Identify which cell holds the provided text, then report its (X, Y) central coordinate. 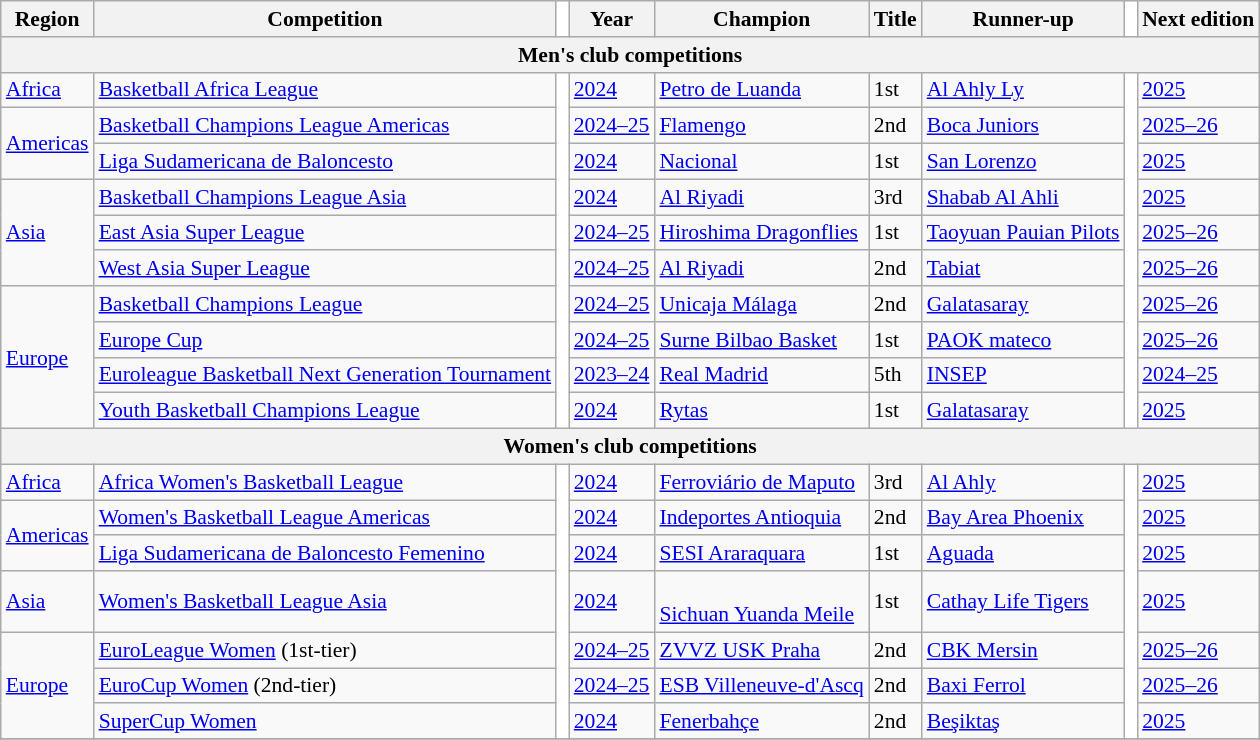
Aguada (1024, 554)
Taoyuan Pauian Pilots (1024, 233)
Shabab Al Ahli (1024, 197)
Al Ahly (1024, 482)
Real Madrid (761, 375)
ESB Villeneuve-d'Ascq (761, 686)
Flamengo (761, 126)
Basketball Champions League Asia (326, 197)
Boca Juniors (1024, 126)
Petro de Luanda (761, 90)
Year (612, 19)
INSEP (1024, 375)
Next edition (1198, 19)
Al Ahly Ly (1024, 90)
5th (896, 375)
Women's Basketball League Asia (326, 602)
Women's Basketball League Americas (326, 518)
Basketball Africa League (326, 90)
Unicaja Málaga (761, 304)
Indeportes Antioquia (761, 518)
Rytas (761, 411)
CBK Mersin (1024, 650)
Champion (761, 19)
Men's club competitions (630, 55)
Hiroshima Dragonflies (761, 233)
Ferroviário de Maputo (761, 482)
Youth Basketball Champions League (326, 411)
Fenerbahçe (761, 722)
Competition (326, 19)
PAOK mateco (1024, 340)
EuroCup Women (2nd-tier) (326, 686)
Title (896, 19)
Surne Bilbao Basket (761, 340)
Baxi Ferrol (1024, 686)
Africa Women's Basketball League (326, 482)
Europe Cup (326, 340)
Liga Sudamericana de Baloncesto (326, 162)
Sichuan Yuanda Meile (761, 602)
2023–24 (612, 375)
Liga Sudamericana de Baloncesto Femenino (326, 554)
Tabiat (1024, 269)
Runner-up (1024, 19)
ZVVZ USK Praha (761, 650)
Nacional (761, 162)
Bay Area Phoenix (1024, 518)
West Asia Super League (326, 269)
Basketball Champions League (326, 304)
SESI Araraquara (761, 554)
SuperCup Women (326, 722)
Beşiktaş (1024, 722)
EuroLeague Women (1st-tier) (326, 650)
Euroleague Basketball Next Generation Tournament (326, 375)
San Lorenzo (1024, 162)
Women's club competitions (630, 447)
Basketball Champions League Americas (326, 126)
East Asia Super League (326, 233)
Cathay Life Tigers (1024, 602)
Region (48, 19)
